Return [X, Y] of the center of cell containing provided text 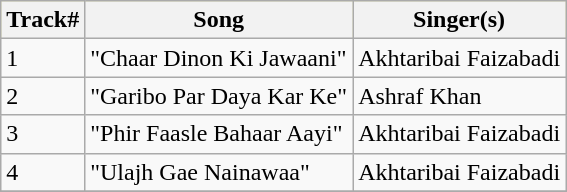
Song [219, 20]
Singer(s) [460, 20]
4 [43, 172]
Ashraf Khan [460, 96]
"Chaar Dinon Ki Jawaani" [219, 58]
1 [43, 58]
"Phir Faasle Bahaar Aayi" [219, 134]
3 [43, 134]
"Garibo Par Daya Kar Ke" [219, 96]
2 [43, 96]
"Ulajh Gae Nainawaa" [219, 172]
Track# [43, 20]
